Output the [X, Y] coordinate of the center of the cell containing the given text.  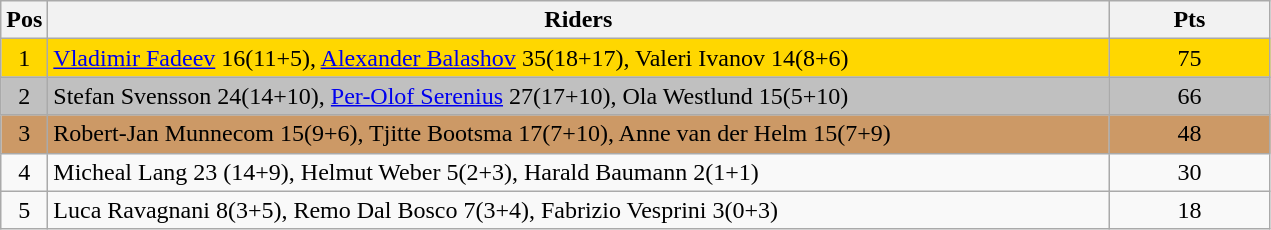
30 [1190, 172]
75 [1190, 58]
48 [1190, 134]
Pos [24, 20]
Vladimir Fadeev 16(11+5), Alexander Balashov 35(18+17), Valeri Ivanov 14(8+6) [578, 58]
2 [24, 96]
Riders [578, 20]
3 [24, 134]
1 [24, 58]
Stefan Svensson 24(14+10), Per-Olof Serenius 27(17+10), Ola Westlund 15(5+10) [578, 96]
4 [24, 172]
66 [1190, 96]
18 [1190, 210]
Micheal Lang 23 (14+9), Helmut Weber 5(2+3), Harald Baumann 2(1+1) [578, 172]
Robert-Jan Munnecom 15(9+6), Tjitte Bootsma 17(7+10), Anne van der Helm 15(7+9) [578, 134]
5 [24, 210]
Pts [1190, 20]
Luca Ravagnani 8(3+5), Remo Dal Bosco 7(3+4), Fabrizio Vesprini 3(0+3) [578, 210]
